From the cell containing the given text, extract its center point as (X, Y) coordinate. 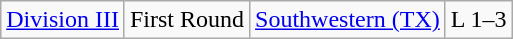
L 1–3 (478, 20)
Division III (63, 20)
Southwestern (TX) (348, 20)
First Round (186, 20)
